From the cell containing the given text, extract its center point as [X, Y] coordinate. 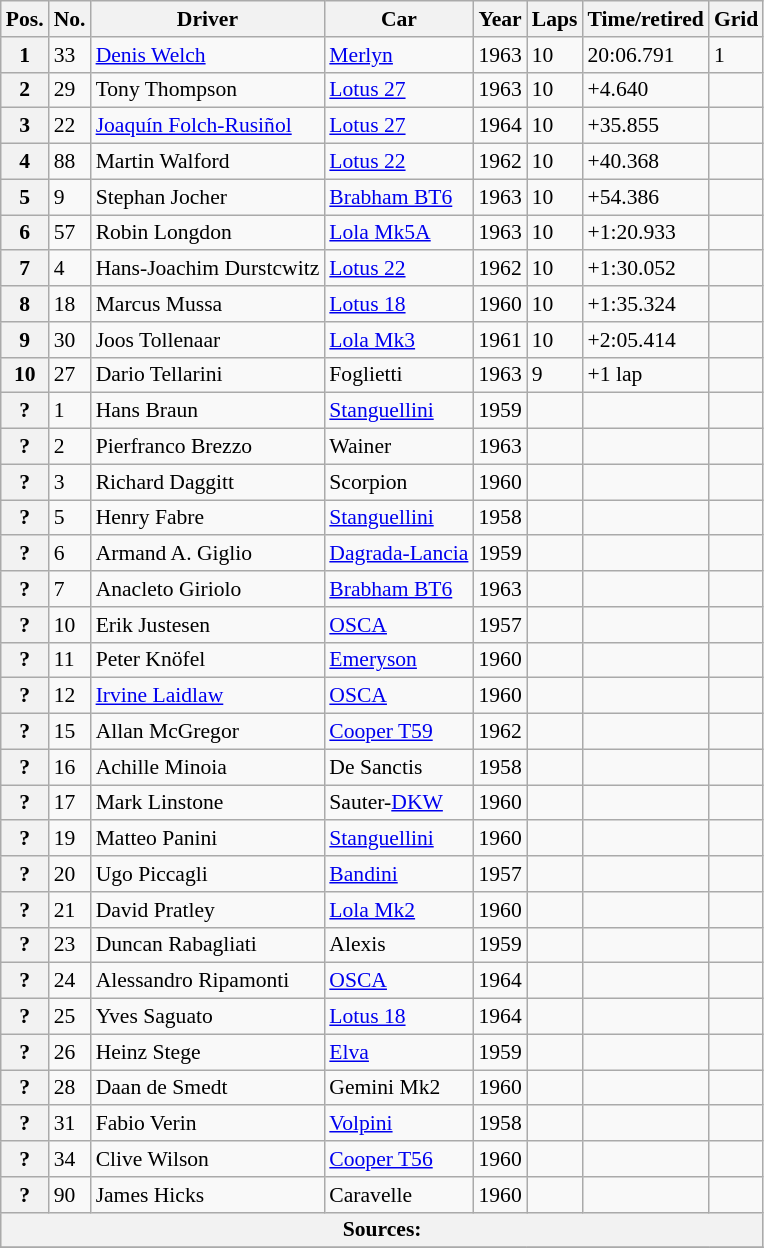
Dario Tellarini [208, 375]
+35.855 [645, 126]
+1 lap [645, 375]
Wainer [398, 447]
12 [70, 696]
Elva [398, 1052]
Emeryson [398, 660]
Pierfranco Brezzo [208, 447]
+1:20.933 [645, 233]
25 [70, 1017]
Caravelle [398, 1195]
18 [70, 304]
1961 [500, 340]
90 [70, 1195]
Allan McGregor [208, 732]
Richard Daggitt [208, 482]
Alexis [398, 945]
33 [70, 55]
22 [70, 126]
+54.386 [645, 197]
Dagrada-Lancia [398, 554]
17 [70, 803]
11 [70, 660]
21 [70, 910]
+1:30.052 [645, 269]
20 [70, 874]
Marcus Mussa [208, 304]
28 [70, 1088]
+40.368 [645, 162]
Robin Longdon [208, 233]
Joos Tollenaar [208, 340]
Ugo Piccagli [208, 874]
Grid [736, 19]
29 [70, 90]
Denis Welch [208, 55]
8 [25, 304]
Clive Wilson [208, 1159]
Matteo Panini [208, 839]
Sources: [382, 1230]
Car [398, 19]
Hans-Joachim Durstcwitz [208, 269]
Duncan Rabagliati [208, 945]
19 [70, 839]
Cooper T56 [398, 1159]
16 [70, 767]
No. [70, 19]
De Sanctis [398, 767]
Volpini [398, 1124]
15 [70, 732]
Driver [208, 19]
Peter Knöfel [208, 660]
Gemini Mk2 [398, 1088]
88 [70, 162]
David Pratley [208, 910]
Tony Thompson [208, 90]
Time/retired [645, 19]
Cooper T59 [398, 732]
Pos. [25, 19]
James Hicks [208, 1195]
30 [70, 340]
Year [500, 19]
Joaquín Folch-Rusiñol [208, 126]
23 [70, 945]
Heinz Stege [208, 1052]
Armand A. Giglio [208, 554]
Achille Minoia [208, 767]
Lola Mk2 [398, 910]
Anacleto Giriolo [208, 589]
20:06.791 [645, 55]
Daan de Smedt [208, 1088]
Lola Mk5A [398, 233]
Henry Fabre [208, 518]
26 [70, 1052]
Foglietti [398, 375]
Hans Braun [208, 411]
Alessandro Ripamonti [208, 981]
34 [70, 1159]
24 [70, 981]
+4.640 [645, 90]
Martin Walford [208, 162]
Fabio Verin [208, 1124]
Yves Saguato [208, 1017]
+2:05.414 [645, 340]
31 [70, 1124]
Mark Linstone [208, 803]
Merlyn [398, 55]
Irvine Laidlaw [208, 696]
Bandini [398, 874]
Lola Mk3 [398, 340]
Laps [555, 19]
27 [70, 375]
Sauter-DKW [398, 803]
Scorpion [398, 482]
57 [70, 233]
+1:35.324 [645, 304]
Erik Justesen [208, 625]
Stephan Jocher [208, 197]
